Find where the given text appears and provide that cell's center as [X, Y] coordinate. 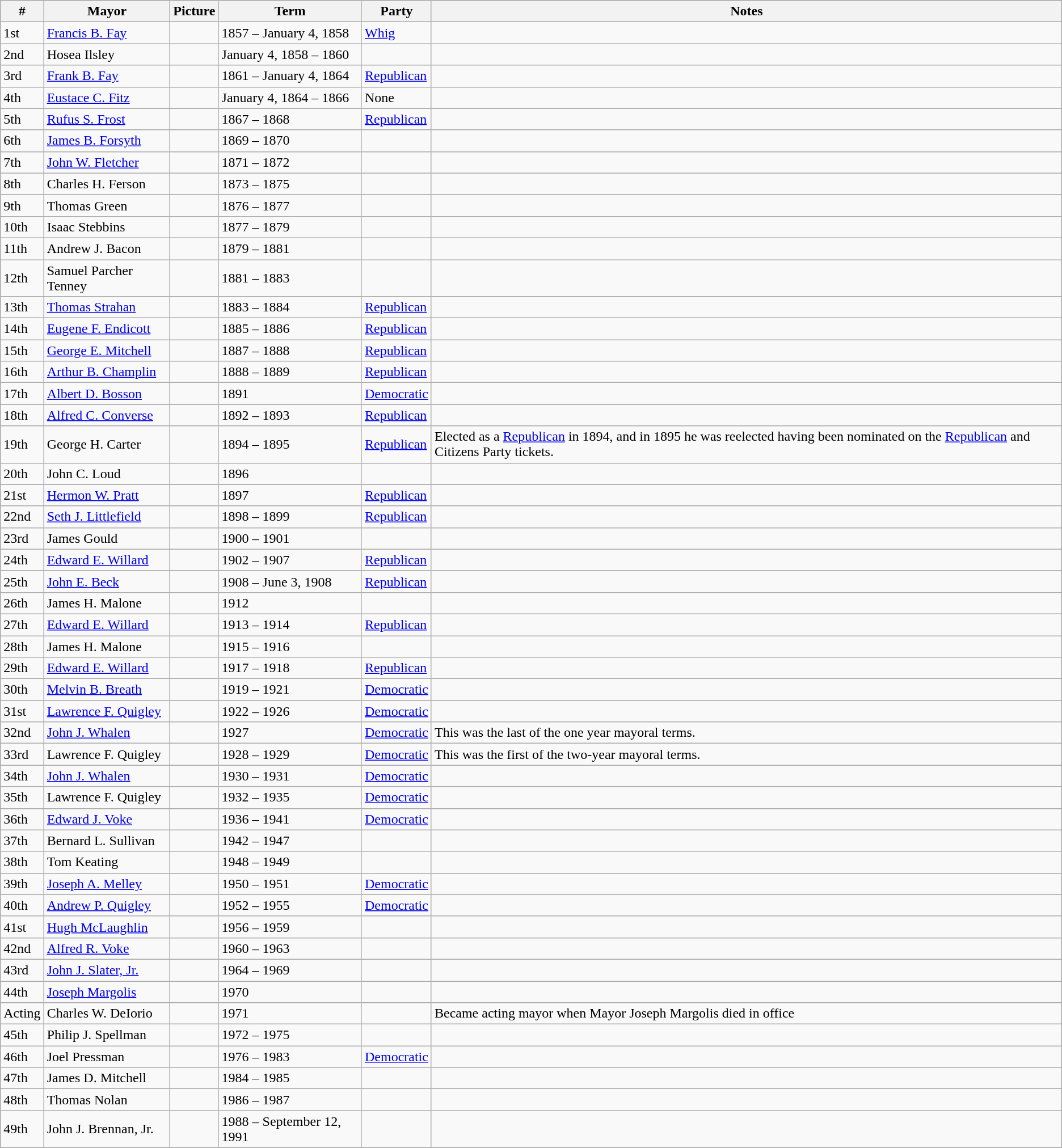
Albert D. Bosson [107, 394]
Acting [22, 1014]
Became acting mayor when Mayor Joseph Margolis died in office [747, 1014]
9th [22, 205]
Charles W. DeIorio [107, 1014]
Party [396, 11]
30th [22, 690]
John W. Fletcher [107, 162]
James B. Forsyth [107, 141]
Term [290, 11]
Melvin B. Breath [107, 690]
1950 – 1951 [290, 884]
46th [22, 1057]
Charles H. Ferson [107, 184]
1964 – 1969 [290, 970]
Mayor [107, 11]
6th [22, 141]
1930 – 1931 [290, 776]
1877 – 1879 [290, 227]
# [22, 11]
18th [22, 415]
25th [22, 581]
1883 – 1884 [290, 307]
37th [22, 841]
Tom Keating [107, 862]
James Gould [107, 538]
1956 – 1959 [290, 927]
1915 – 1916 [290, 646]
29th [22, 668]
Thomas Green [107, 205]
Arthur B. Champlin [107, 372]
George E. Mitchell [107, 351]
33rd [22, 754]
19th [22, 445]
1900 – 1901 [290, 538]
Notes [747, 11]
8th [22, 184]
24th [22, 560]
Joel Pressman [107, 1057]
1892 – 1893 [290, 415]
Hugh McLaughlin [107, 927]
1871 – 1872 [290, 162]
7th [22, 162]
47th [22, 1078]
Eugene F. Endicott [107, 329]
5th [22, 119]
Seth J. Littlefield [107, 517]
January 4, 1858 – 1860 [290, 54]
31st [22, 711]
1891 [290, 394]
This was the first of the two-year mayoral terms. [747, 754]
Andrew J. Bacon [107, 248]
Frank B. Fay [107, 76]
Philip J. Spellman [107, 1035]
1876 – 1877 [290, 205]
45th [22, 1035]
35th [22, 797]
Eustace C. Fitz [107, 98]
1908 – June 3, 1908 [290, 581]
Picture [194, 11]
10th [22, 227]
1861 – January 4, 1864 [290, 76]
1887 – 1888 [290, 351]
1873 – 1875 [290, 184]
Edward J. Voke [107, 819]
George H. Carter [107, 445]
This was the last of the one year mayoral terms. [747, 733]
John J. Brennan, Jr. [107, 1129]
2nd [22, 54]
42nd [22, 948]
1881 – 1883 [290, 278]
1888 – 1889 [290, 372]
48th [22, 1100]
None [396, 98]
4th [22, 98]
13th [22, 307]
27th [22, 624]
Alfred R. Voke [107, 948]
1897 [290, 495]
Hermon W. Pratt [107, 495]
1898 – 1899 [290, 517]
James D. Mitchell [107, 1078]
Andrew P. Quigley [107, 905]
Francis B. Fay [107, 33]
20th [22, 474]
1896 [290, 474]
John C. Loud [107, 474]
John J. Slater, Jr. [107, 970]
21st [22, 495]
36th [22, 819]
1922 – 1926 [290, 711]
Isaac Stebbins [107, 227]
1984 – 1985 [290, 1078]
1867 – 1868 [290, 119]
1928 – 1929 [290, 754]
1879 – 1881 [290, 248]
1960 – 1963 [290, 948]
1988 – September 12, 1991 [290, 1129]
3rd [22, 76]
Bernard L. Sullivan [107, 841]
16th [22, 372]
1902 – 1907 [290, 560]
1970 [290, 992]
1976 – 1983 [290, 1057]
1942 – 1947 [290, 841]
John E. Beck [107, 581]
1986 – 1987 [290, 1100]
1936 – 1941 [290, 819]
1869 – 1870 [290, 141]
Samuel Parcher Tenney [107, 278]
22nd [22, 517]
1952 – 1955 [290, 905]
26th [22, 603]
January 4, 1864 – 1866 [290, 98]
1912 [290, 603]
38th [22, 862]
1885 – 1886 [290, 329]
Whig [396, 33]
11th [22, 248]
1894 – 1895 [290, 445]
Rufus S. Frost [107, 119]
39th [22, 884]
32nd [22, 733]
34th [22, 776]
17th [22, 394]
Thomas Strahan [107, 307]
12th [22, 278]
23rd [22, 538]
28th [22, 646]
41st [22, 927]
Elected as a Republican in 1894, and in 1895 he was reelected having been nominated on the Republican and Citizens Party tickets. [747, 445]
44th [22, 992]
1st [22, 33]
1971 [290, 1014]
Alfred C. Converse [107, 415]
1948 – 1949 [290, 862]
43rd [22, 970]
1932 – 1935 [290, 797]
49th [22, 1129]
Thomas Nolan [107, 1100]
Joseph A. Melley [107, 884]
1857 – January 4, 1858 [290, 33]
1927 [290, 733]
1917 – 1918 [290, 668]
1972 – 1975 [290, 1035]
1919 – 1921 [290, 690]
1913 – 1914 [290, 624]
14th [22, 329]
Joseph Margolis [107, 992]
40th [22, 905]
Hosea Ilsley [107, 54]
15th [22, 351]
